Locate the cell with the specified text and output its (X, Y) center coordinate. 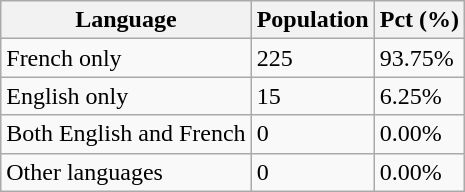
15 (312, 96)
Other languages (126, 172)
Pct (%) (419, 20)
Both English and French (126, 134)
93.75% (419, 58)
Language (126, 20)
French only (126, 58)
6.25% (419, 96)
Population (312, 20)
English only (126, 96)
225 (312, 58)
